Capture the cell that displays the provided text and extract its (X, Y) central coordinate. 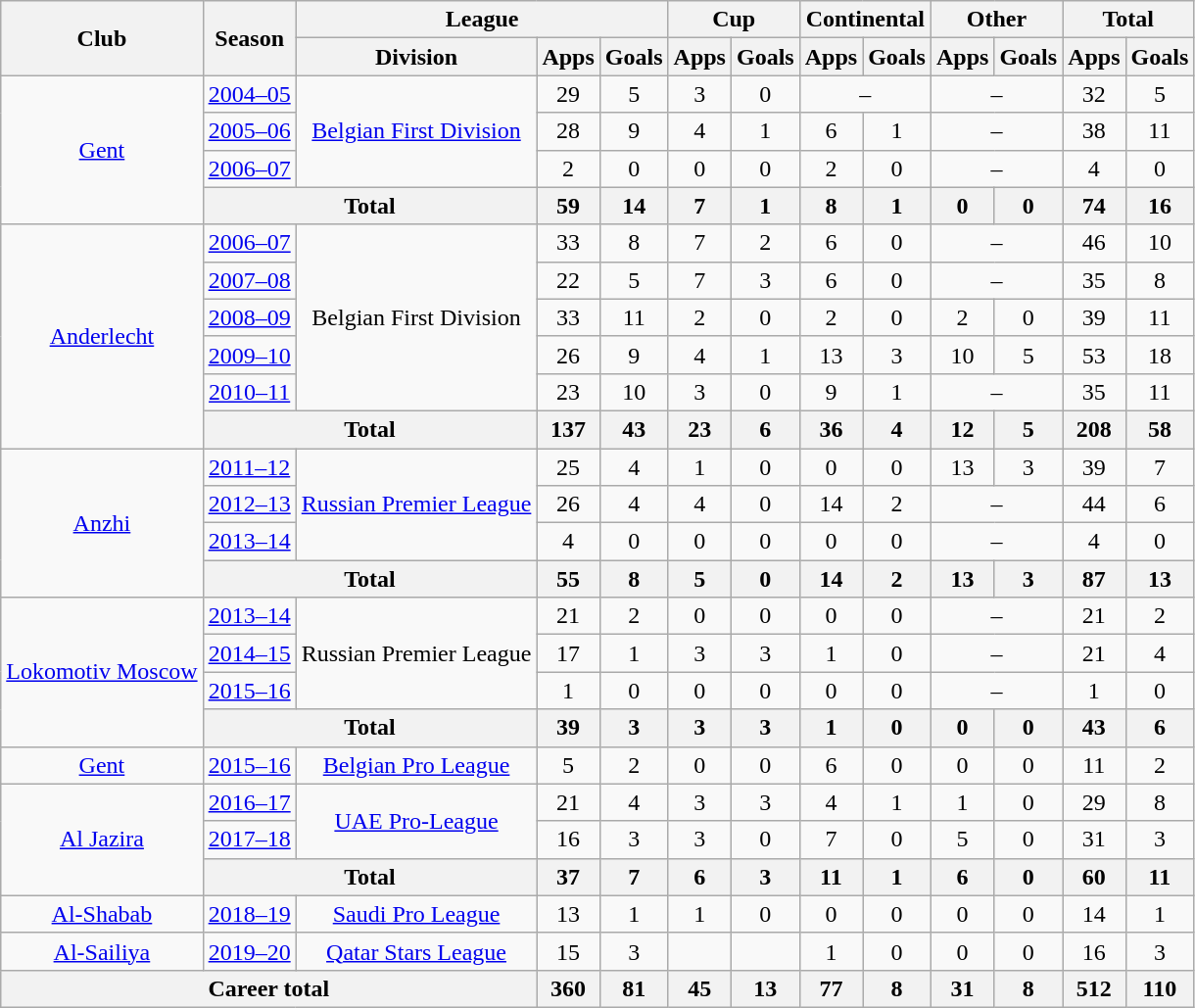
58 (1160, 429)
2004–05 (249, 94)
28 (568, 131)
22 (568, 280)
36 (831, 429)
15 (568, 951)
110 (1160, 988)
2016–17 (249, 802)
45 (699, 988)
Lokomotiv Moscow (102, 672)
League (482, 20)
360 (568, 988)
Anzhi (102, 523)
53 (1094, 355)
2007–08 (249, 280)
44 (1094, 504)
17 (568, 653)
77 (831, 988)
2018–19 (249, 914)
Division (416, 57)
37 (568, 877)
Cup (734, 20)
2005–06 (249, 131)
2008–09 (249, 317)
Club (102, 38)
46 (1094, 243)
Anderlecht (102, 336)
208 (1094, 429)
2010–11 (249, 392)
2017–18 (249, 840)
2011–12 (249, 467)
74 (1094, 206)
Other (996, 20)
2019–20 (249, 951)
81 (634, 988)
55 (568, 579)
Al-Shabab (102, 914)
25 (568, 467)
2009–10 (249, 355)
137 (568, 429)
Season (249, 38)
Continental (865, 20)
Al Jazira (102, 840)
32 (1094, 94)
Al-Sailiya (102, 951)
60 (1094, 877)
12 (962, 429)
512 (1094, 988)
87 (1094, 579)
Qatar Stars League (416, 951)
UAE Pro-League (416, 821)
18 (1160, 355)
Belgian Pro League (416, 765)
38 (1094, 131)
59 (568, 206)
Career total (268, 988)
2012–13 (249, 504)
Saudi Pro League (416, 914)
2014–15 (249, 653)
